Search for the cell housing the specified text and yield its (x, y) center coordinate. 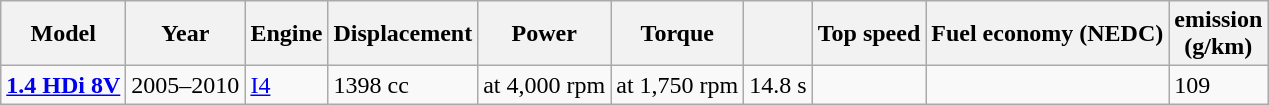
Engine (286, 34)
2005–2010 (186, 85)
at 1,750 rpm (678, 85)
Power (544, 34)
1.4 HDi 8V (64, 85)
Top speed (869, 34)
Fuel economy (NEDC) (1048, 34)
Year (186, 34)
Displacement (403, 34)
Model (64, 34)
I4 (286, 85)
Torque (678, 34)
emission(g/km) (1218, 34)
1398 cc (403, 85)
14.8 s (778, 85)
109 (1218, 85)
at 4,000 rpm (544, 85)
